Locate the cell with the specified text and output its [X, Y] center coordinate. 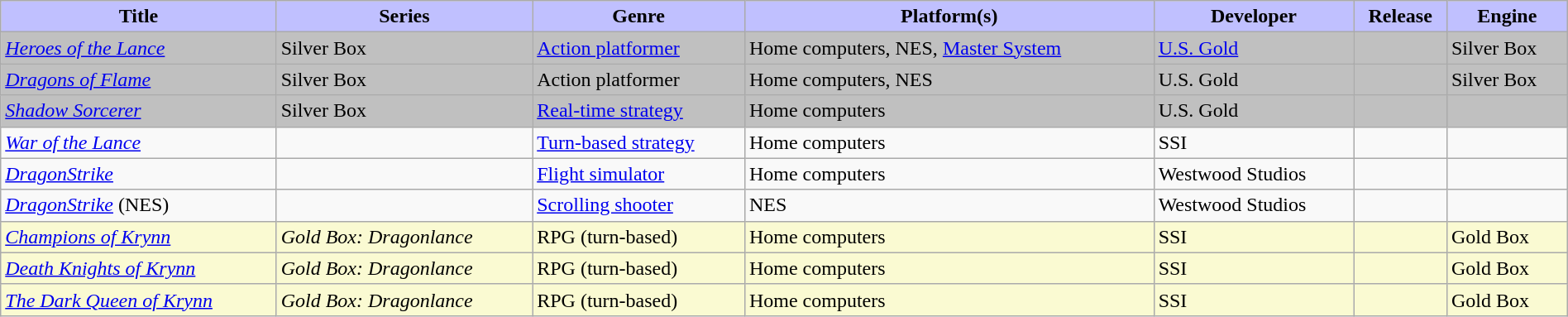
Shadow Sorcerer [139, 111]
Engine [1507, 17]
Series [404, 17]
Turn-based strategy [638, 142]
Genre [638, 17]
Real-time strategy [638, 111]
Death Knights of Krynn [139, 268]
Title [139, 17]
War of the Lance [139, 142]
Platform(s) [949, 17]
Dragons of Flame [139, 79]
Developer [1254, 17]
Flight simulator [638, 174]
DragonStrike (NES) [139, 205]
NES [949, 205]
Champions of Krynn [139, 237]
Release [1401, 17]
Home computers, NES [949, 79]
DragonStrike [139, 174]
Heroes of the Lance [139, 48]
Scrolling shooter [638, 205]
Home computers, NES, Master System [949, 48]
The Dark Queen of Krynn [139, 300]
